Output the [x, y] coordinate of the center of the cell containing the given text.  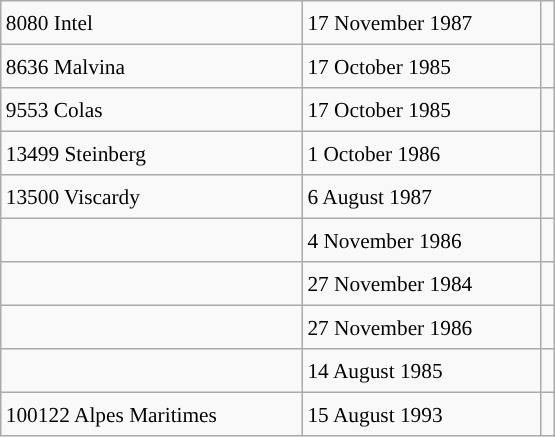
14 August 1985 [421, 371]
17 November 1987 [421, 23]
15 August 1993 [421, 415]
4 November 1986 [421, 241]
100122 Alpes Maritimes [152, 415]
6 August 1987 [421, 197]
8080 Intel [152, 23]
13500 Viscardy [152, 197]
27 November 1986 [421, 328]
9553 Colas [152, 110]
8636 Malvina [152, 67]
27 November 1984 [421, 284]
13499 Steinberg [152, 154]
1 October 1986 [421, 154]
